Locate the cell with the specified text and output its [X, Y] center coordinate. 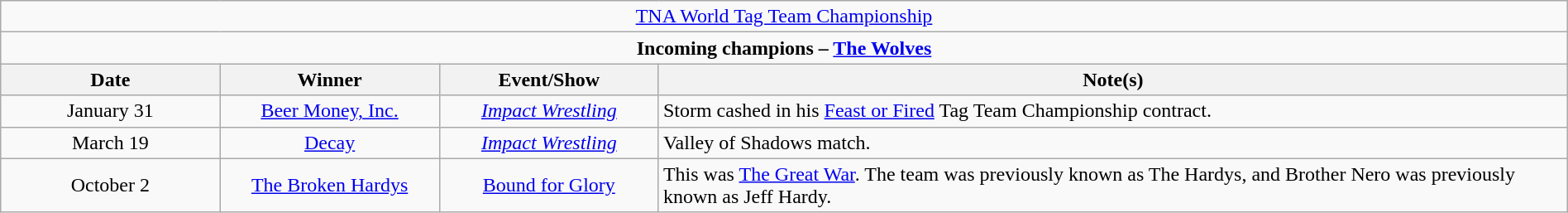
Decay [329, 143]
March 19 [111, 143]
January 31 [111, 111]
Note(s) [1113, 80]
Valley of Shadows match. [1113, 143]
Winner [329, 80]
Storm cashed in his Feast or Fired Tag Team Championship contract. [1113, 111]
TNA World Tag Team Championship [784, 17]
October 2 [111, 186]
Event/Show [549, 80]
Date [111, 80]
Incoming champions – The Wolves [784, 48]
This was The Great War. The team was previously known as The Hardys, and Brother Nero was previously known as Jeff Hardy. [1113, 186]
The Broken Hardys [329, 186]
Beer Money, Inc. [329, 111]
Bound for Glory [549, 186]
